Locate the cell with the specified text and output its [x, y] center coordinate. 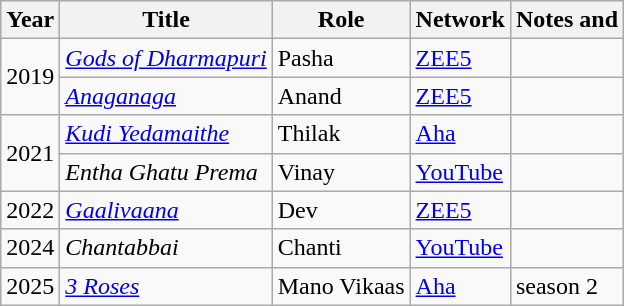
Network [460, 20]
2024 [30, 248]
Kudi Yedamaithe [166, 134]
Vinay [341, 172]
Mano Vikaas [341, 286]
2022 [30, 210]
Gaalivaana [166, 210]
Year [30, 20]
2021 [30, 153]
Chantabbai [166, 248]
Entha Ghatu Prema [166, 172]
Gods of Dharmapuri [166, 58]
Anand [341, 96]
Role [341, 20]
Notes and [566, 20]
3 Roses [166, 286]
Chanti [341, 248]
Title [166, 20]
Dev [341, 210]
Pasha [341, 58]
2019 [30, 77]
season 2 [566, 286]
2025 [30, 286]
Anaganaga [166, 96]
Thilak [341, 134]
